Capture the cell that displays the provided text and extract its [X, Y] central coordinate. 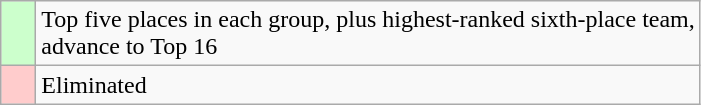
Top five places in each group, plus highest-ranked sixth-place team,advance to Top 16 [368, 34]
Eliminated [368, 85]
